Locate the cell with the specified text and output its (x, y) center coordinate. 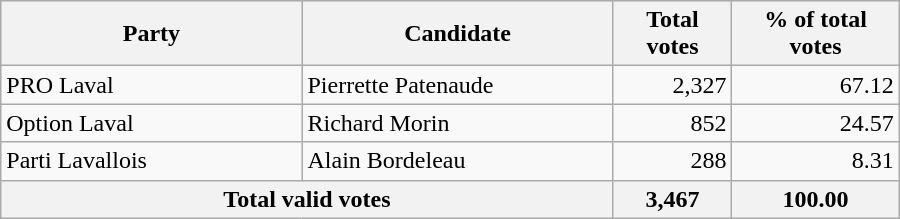
852 (672, 123)
Parti Lavallois (152, 161)
Pierrette Patenaude (458, 85)
3,467 (672, 199)
288 (672, 161)
Richard Morin (458, 123)
Option Laval (152, 123)
PRO Laval (152, 85)
Alain Bordeleau (458, 161)
67.12 (816, 85)
100.00 (816, 199)
24.57 (816, 123)
Total votes (672, 34)
2,327 (672, 85)
Total valid votes (307, 199)
Candidate (458, 34)
% of total votes (816, 34)
Party (152, 34)
8.31 (816, 161)
